Extract the (x, y) coordinate from the center of the cell holding the provided text.  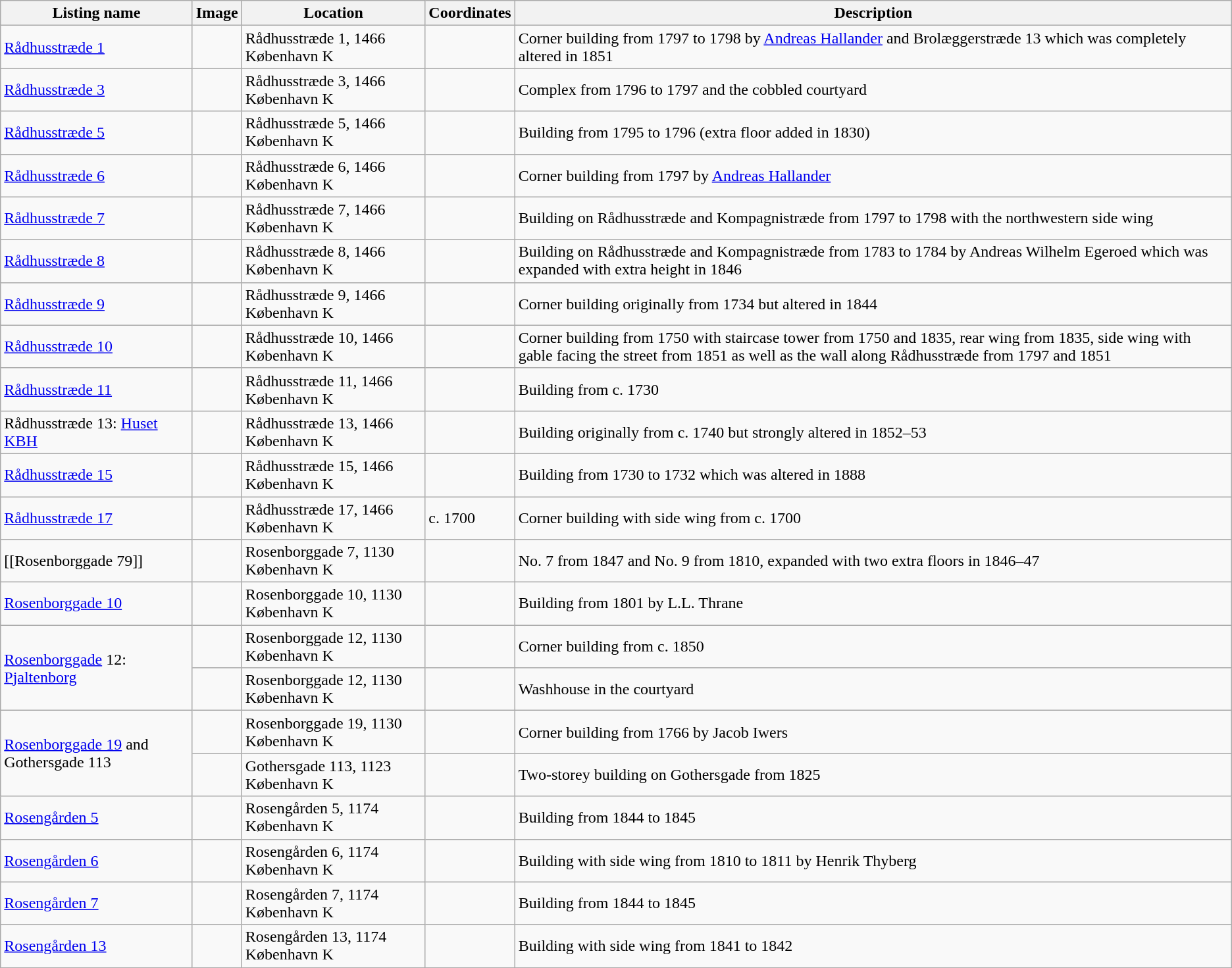
Coordinates (470, 13)
Rosenborggade 10, 1130 København K (333, 604)
Rosenborggade 19 and Gothersgade 113 (96, 753)
Rådhusstræde 11, 1466 København K (333, 390)
Building from 1795 to 1796 (extra floor added in 1830) (873, 133)
Rosengården 7 (96, 903)
Rådhusstræde 10, 1466 København K (333, 346)
Rosengården 5 (96, 817)
Rosengården 13, 1174 København K (333, 946)
Rådhusstræde 5 (96, 133)
Rosenborggade 7, 1130 København K (333, 561)
Corner building with side wing from c. 1700 (873, 517)
Building from c. 1730 (873, 390)
Rosenborggade 12: Pjaltenborg (96, 668)
Corner building originally from 1734 but altered in 1844 (873, 304)
Rådhusstræde 17, 1466 København K (333, 517)
Rosengården 7, 1174 København K (333, 903)
Two-storey building on Gothersgade from 1825 (873, 775)
[[Rosenborggade 79]] (96, 561)
Rådhusstræde 15 (96, 475)
Complex from 1796 to 1797 and the cobbled courtyard (873, 89)
Rådhusstræde 1, 1466 København K (333, 47)
Image (217, 13)
Corner building from 1797 to 1798 by Andreas Hallander and Brolæggerstræde 13 which was completely altered in 1851 (873, 47)
Rådhusstræde 7, 1466 København K (333, 218)
Rosengården 5, 1174 København K (333, 817)
c. 1700 (470, 517)
Rådhusstræde 13, 1466 København K (333, 432)
Building from 1730 to 1732 which was altered in 1888 (873, 475)
Rosenborggade 10 (96, 604)
Listing name (96, 13)
Rådhusstræde 17 (96, 517)
Rådhusstræde 9 (96, 304)
Location (333, 13)
Rådhusstræde 3 (96, 89)
Rådhusstræde 6, 1466 København K (333, 175)
Rosengården 13 (96, 946)
Rådhusstræde 8, 1466 København K (333, 261)
Rådhusstræde 11 (96, 390)
Corner building from 1766 by Jacob Iwers (873, 732)
Rådhusstræde 7 (96, 218)
Rådhusstræde 6 (96, 175)
Building from 1801 by L.L. Thrane (873, 604)
Corner building from c. 1850 (873, 646)
Rådhusstræde 8 (96, 261)
Washhouse in the courtyard (873, 690)
Rådhusstræde 13: Huset KBH (96, 432)
No. 7 from 1847 and No. 9 from 1810, expanded with two extra floors in 1846–47 (873, 561)
Corner building from 1797 by Andreas Hallander (873, 175)
Gothersgade 113, 1123 København K (333, 775)
Rådhusstræde 5, 1466 København K (333, 133)
Rådhusstræde 3, 1466 København K (333, 89)
Description (873, 13)
Building with side wing from 1841 to 1842 (873, 946)
Rådhusstræde 9, 1466 København K (333, 304)
Rådhusstræde 1 (96, 47)
Building with side wing from 1810 to 1811 by Henrik Thyberg (873, 861)
Rosengården 6, 1174 København K (333, 861)
Rådhusstræde 15, 1466 København K (333, 475)
Building originally from c. 1740 but strongly altered in 1852–53 (873, 432)
Rosenborggade 19, 1130 København K (333, 732)
Building on Rådhusstræde and Kompagnistræde from 1783 to 1784 by Andreas Wilhelm Egeroed which was expanded with extra height in 1846 (873, 261)
Rådhusstræde 10 (96, 346)
Building on Rådhusstræde and Kompagnistræde from 1797 to 1798 with the northwestern side wing (873, 218)
Rosengården 6 (96, 861)
